Identify which cell holds the provided text, then report its (X, Y) central coordinate. 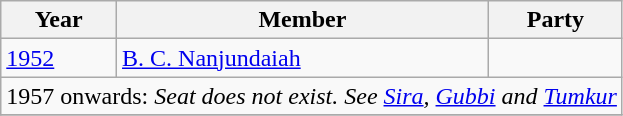
Party (555, 20)
1952 (59, 58)
Year (59, 20)
1957 onwards: Seat does not exist. See Sira, Gubbi and Tumkur (312, 96)
B. C. Nanjundaiah (303, 58)
Member (303, 20)
